Identify which cell holds the provided text, then report its (x, y) central coordinate. 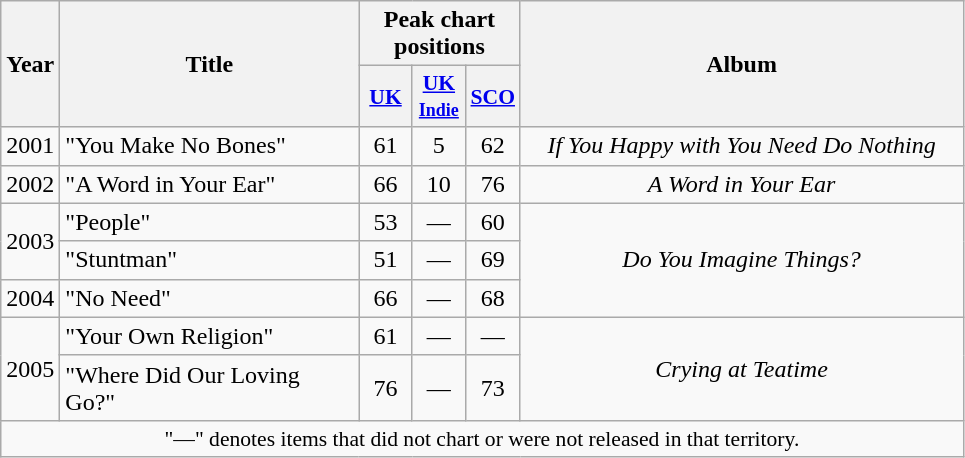
60 (494, 222)
2003 (30, 241)
Crying at Teatime (742, 368)
"A Word in Your Ear" (210, 184)
"You Make No Bones" (210, 146)
2004 (30, 298)
Album (742, 64)
UK (386, 96)
"People" (210, 222)
"Stuntman" (210, 260)
53 (386, 222)
Year (30, 64)
A Word in Your Ear (742, 184)
Title (210, 64)
69 (494, 260)
"Where Did Our Loving Go?" (210, 388)
Peak chart positions (440, 34)
If You Happy with You Need Do Nothing (742, 146)
UKIndie (438, 96)
"No Need" (210, 298)
73 (494, 388)
5 (438, 146)
SCO (494, 96)
68 (494, 298)
51 (386, 260)
2005 (30, 368)
"Your Own Religion" (210, 336)
62 (494, 146)
2001 (30, 146)
Do You Imagine Things? (742, 260)
10 (438, 184)
2002 (30, 184)
"—" denotes items that did not chart or were not released in that territory. (482, 438)
